Capture the cell that displays the provided text and extract its [X, Y] central coordinate. 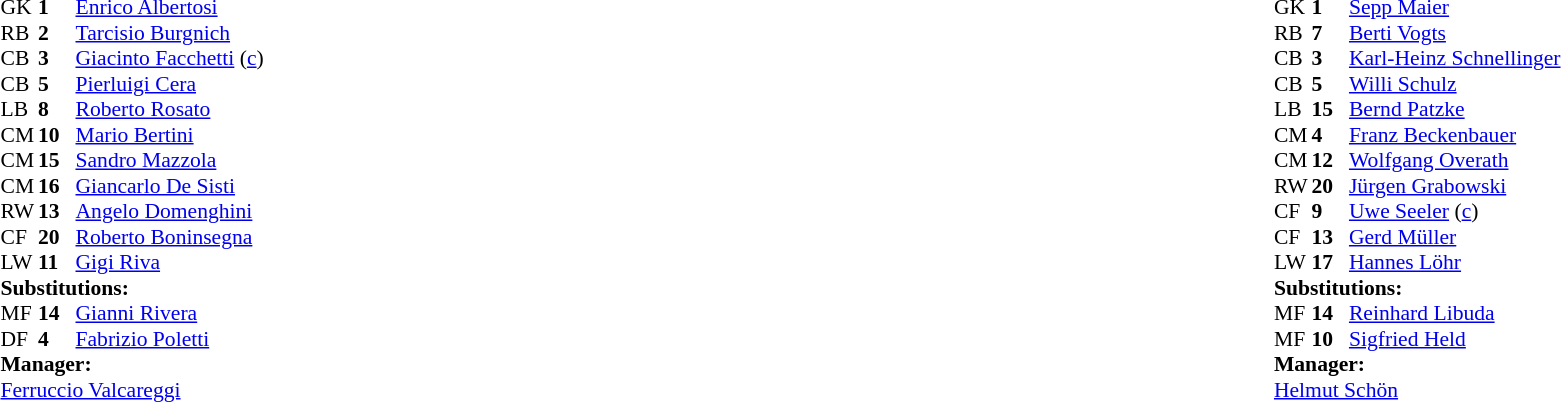
Tarcisio Burgnich [170, 33]
Wolfgang Overath [1455, 161]
11 [57, 263]
Sandro Mazzola [170, 161]
12 [1330, 161]
Mario Bertini [170, 135]
Sigfried Held [1455, 339]
Bernd Patzke [1455, 109]
Uwe Seeler (c) [1455, 211]
Giancarlo De Sisti [170, 186]
Hannes Löhr [1455, 263]
7 [1330, 33]
Willi Schulz [1455, 84]
Pierluigi Cera [170, 84]
8 [57, 109]
17 [1330, 263]
Gianni Rivera [170, 313]
Gigi Riva [170, 263]
Roberto Boninsegna [170, 237]
Gerd Müller [1455, 237]
2 [57, 33]
Reinhard Libuda [1455, 313]
Berti Vogts [1455, 33]
DF [19, 339]
9 [1330, 211]
Giacinto Facchetti (c) [170, 59]
Jürgen Grabowski [1455, 186]
Angelo Domenghini [170, 211]
Franz Beckenbauer [1455, 135]
Roberto Rosato [170, 109]
Karl-Heinz Schnellinger [1455, 59]
16 [57, 186]
Fabrizio Poletti [170, 339]
